Return [X, Y] of the center of cell containing provided text 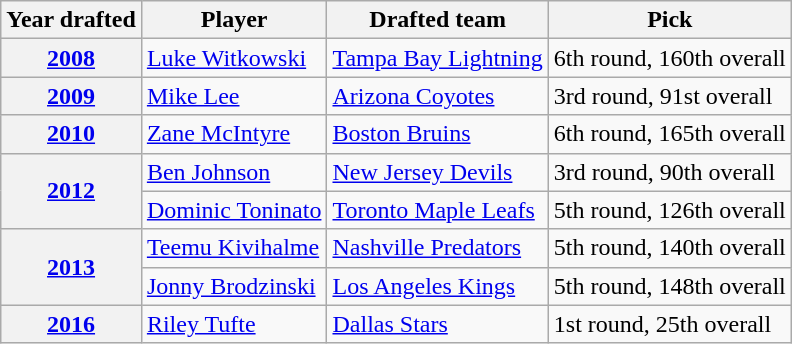
6th round, 165th overall [670, 134]
Dallas Stars [438, 324]
Teemu Kivihalme [234, 248]
Ben Johnson [234, 172]
Drafted team [438, 20]
5th round, 140th overall [670, 248]
2016 [72, 324]
2010 [72, 134]
2008 [72, 58]
Mike Lee [234, 96]
5th round, 148th overall [670, 286]
2012 [72, 191]
Jonny Brodzinski [234, 286]
Tampa Bay Lightning [438, 58]
Luke Witkowski [234, 58]
6th round, 160th overall [670, 58]
Zane McIntyre [234, 134]
Nashville Predators [438, 248]
Year drafted [72, 20]
2009 [72, 96]
3rd round, 91st overall [670, 96]
Arizona Coyotes [438, 96]
Toronto Maple Leafs [438, 210]
New Jersey Devils [438, 172]
1st round, 25th overall [670, 324]
5th round, 126th overall [670, 210]
Dominic Toninato [234, 210]
Riley Tufte [234, 324]
Boston Bruins [438, 134]
Los Angeles Kings [438, 286]
Pick [670, 20]
3rd round, 90th overall [670, 172]
Player [234, 20]
2013 [72, 267]
